Find where the given text appears and provide that cell's center as (X, Y) coordinate. 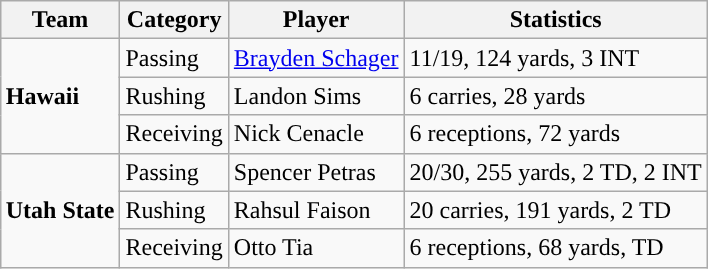
6 receptions, 68 yards, TD (556, 248)
6 carries, 28 yards (556, 96)
Landon Sims (316, 96)
20/30, 255 yards, 2 TD, 2 INT (556, 172)
Player (316, 20)
11/19, 124 yards, 3 INT (556, 58)
Team (60, 20)
Rahsul Faison (316, 210)
Otto Tia (316, 248)
Spencer Petras (316, 172)
6 receptions, 72 yards (556, 134)
Statistics (556, 20)
20 carries, 191 yards, 2 TD (556, 210)
Hawaii (60, 96)
Category (174, 20)
Brayden Schager (316, 58)
Utah State (60, 210)
Nick Cenacle (316, 134)
